Capture the cell that displays the provided text and extract its (x, y) central coordinate. 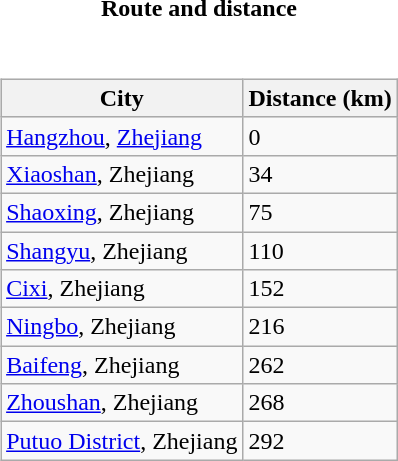
Hangzhou, Zhejiang (122, 136)
110 (320, 251)
152 (320, 289)
City (122, 98)
Ningbo, Zhejiang (122, 327)
292 (320, 441)
Cixi, Zhejiang (122, 289)
34 (320, 174)
Zhoushan, Zhejiang (122, 403)
268 (320, 403)
Putuo District, Zhejiang (122, 441)
Xiaoshan, Zhejiang (122, 174)
Distance (km) (320, 98)
Baifeng, Zhejiang (122, 365)
Shangyu, Zhejiang (122, 251)
Shaoxing, Zhejiang (122, 212)
262 (320, 365)
0 (320, 136)
75 (320, 212)
216 (320, 327)
